Extract the (X, Y) coordinate from the center of the cell holding the provided text.  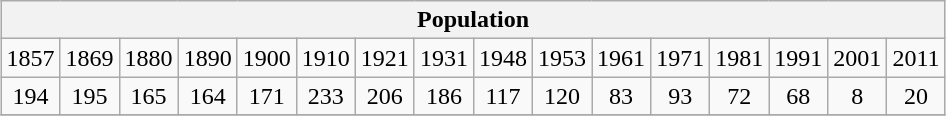
20 (916, 96)
2001 (858, 58)
195 (90, 96)
1948 (502, 58)
1857 (30, 58)
68 (798, 96)
1869 (90, 58)
206 (384, 96)
165 (148, 96)
1921 (384, 58)
1961 (622, 58)
1910 (326, 58)
2011 (916, 58)
1981 (740, 58)
171 (266, 96)
83 (622, 96)
1890 (208, 58)
233 (326, 96)
1953 (562, 58)
1931 (444, 58)
Population (473, 20)
8 (858, 96)
120 (562, 96)
194 (30, 96)
93 (680, 96)
1991 (798, 58)
72 (740, 96)
164 (208, 96)
1900 (266, 58)
1880 (148, 58)
117 (502, 96)
1971 (680, 58)
186 (444, 96)
